From the cell containing the given text, extract its center point as [x, y] coordinate. 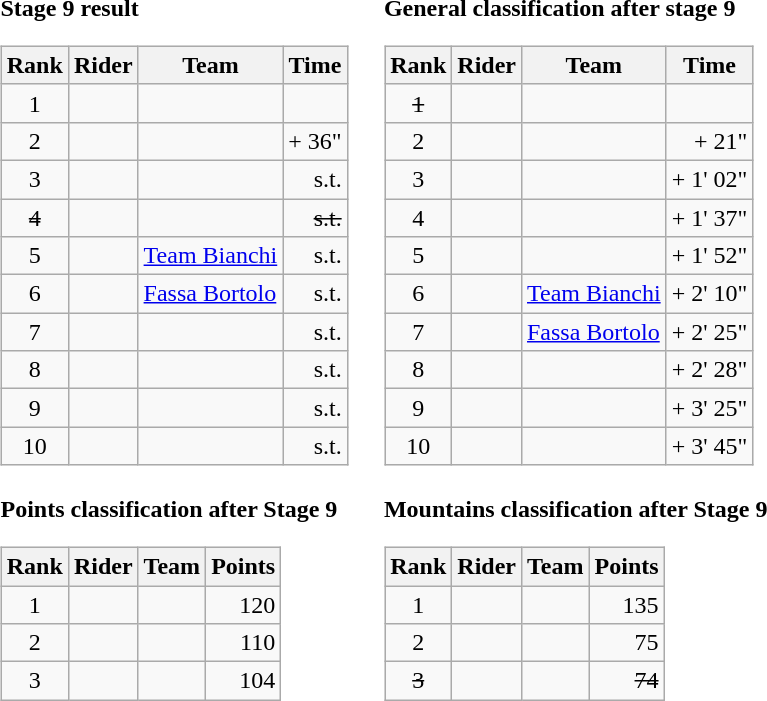
+ 3' 25" [710, 408]
120 [244, 605]
+ 1' 37" [710, 217]
+ 2' 10" [710, 294]
135 [626, 605]
+ 1' 02" [710, 179]
+ 2' 28" [710, 370]
110 [244, 643]
+ 1' 52" [710, 256]
+ 2' 25" [710, 332]
74 [626, 681]
+ 36" [315, 141]
104 [244, 681]
+ 3' 45" [710, 446]
+ 21" [710, 141]
75 [626, 643]
